Capture the cell that displays the provided text and extract its [x, y] central coordinate. 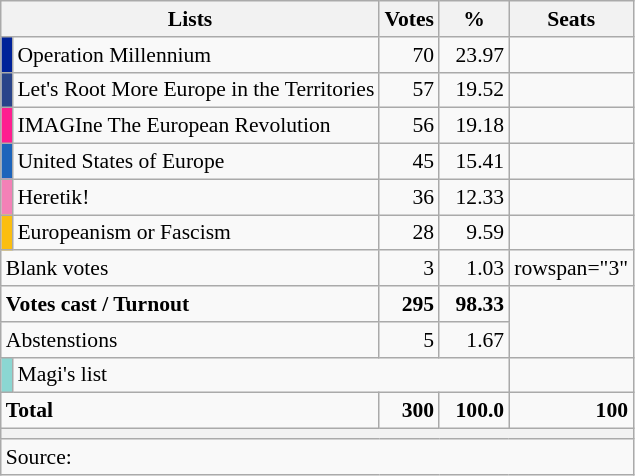
IMAGIne The European Revolution [196, 126]
Seats [571, 19]
57 [409, 90]
Let's Root More Europe in the Territories [196, 90]
23.97 [474, 55]
19.52 [474, 90]
Operation Millennium [196, 55]
28 [409, 233]
Heretik! [196, 197]
United States of Europe [196, 162]
% [474, 19]
5 [409, 340]
3 [409, 269]
1.03 [474, 269]
45 [409, 162]
1.67 [474, 340]
100.0 [474, 411]
98.33 [474, 304]
Magi's list [260, 375]
19.18 [474, 126]
300 [409, 411]
Europeanism or Fascism [196, 233]
36 [409, 197]
Source: [317, 457]
Abstenstions [190, 340]
70 [409, 55]
Votes [409, 19]
rowspan="3" [571, 269]
15.41 [474, 162]
12.33 [474, 197]
9.59 [474, 233]
Total [190, 411]
Lists [190, 19]
56 [409, 126]
295 [409, 304]
Blank votes [190, 269]
100 [571, 411]
Votes cast / Turnout [190, 304]
